Extract the (X, Y) coordinate from the center of the cell holding the provided text.  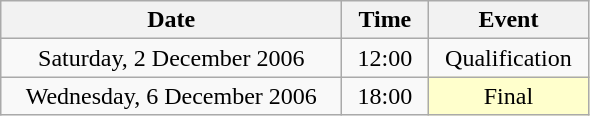
Date (172, 20)
Event (508, 20)
Final (508, 96)
18:00 (385, 96)
12:00 (385, 58)
Time (385, 20)
Qualification (508, 58)
Wednesday, 6 December 2006 (172, 96)
Saturday, 2 December 2006 (172, 58)
